Pinpoint the cell where the given text exists, returning its [X, Y] midpoint coordinate. 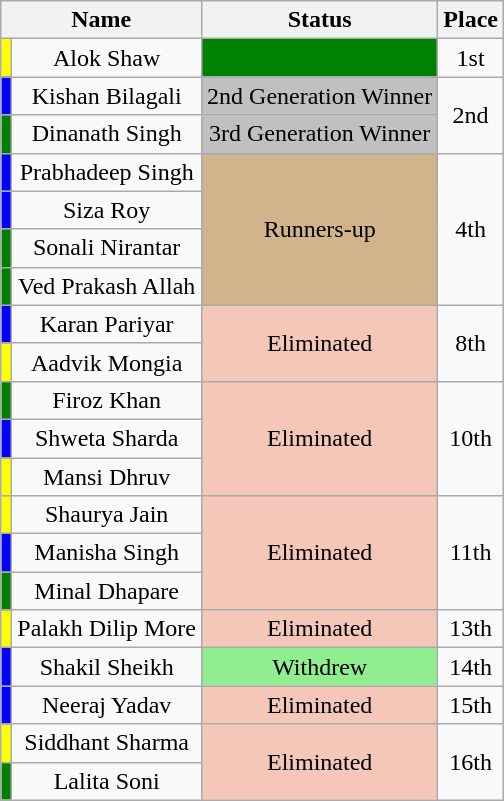
Siza Roy [107, 210]
Sonali Nirantar [107, 248]
Siddhant Sharma [107, 743]
13th [471, 629]
Dinanath Singh [107, 134]
Prabhadeep Singh [107, 172]
Manisha Singh [107, 553]
Alok Shaw [107, 58]
Status [320, 20]
Karan Pariyar [107, 324]
Name [102, 20]
Shweta Sharda [107, 438]
Shaurya Jain [107, 515]
Neeraj Yadav [107, 705]
2nd Generation Winner [320, 96]
8th [471, 343]
Minal Dhapare [107, 591]
Lalita Soni [107, 781]
Aadvik Mongia [107, 362]
Firoz Khan [107, 400]
11th [471, 553]
3rd Generation Winner [320, 134]
15th [471, 705]
Place [471, 20]
Shakil Sheikh [107, 667]
10th [471, 438]
16th [471, 762]
1st [471, 58]
Mansi Dhruv [107, 477]
4th [471, 229]
Ved Prakash Allah [107, 286]
Kishan Bilagali [107, 96]
Runners-up [320, 229]
2nd [471, 115]
Palakh Dilip More [107, 629]
14th [471, 667]
Withdrew [320, 667]
